Provide the (x, y) coordinate of the cell's center where the given text is located.  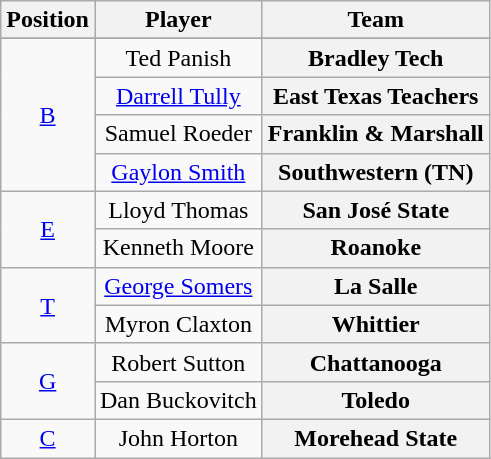
Toledo (376, 400)
East Texas Teachers (376, 96)
Samuel Roeder (178, 134)
Dan Buckovitch (178, 400)
Myron Claxton (178, 324)
San José State (376, 210)
Whittier (376, 324)
Team (376, 20)
George Somers (178, 286)
Ted Panish (178, 58)
Roanoke (376, 248)
Bradley Tech (376, 58)
Franklin & Marshall (376, 134)
C (48, 438)
G (48, 381)
Darrell Tully (178, 96)
Gaylon Smith (178, 172)
T (48, 305)
Kenneth Moore (178, 248)
Robert Sutton (178, 362)
Chattanooga (376, 362)
Southwestern (TN) (376, 172)
John Horton (178, 438)
Lloyd Thomas (178, 210)
Player (178, 20)
La Salle (376, 286)
Position (48, 20)
Morehead State (376, 438)
B (48, 115)
E (48, 229)
